Return (X, Y) of the center of cell containing provided text 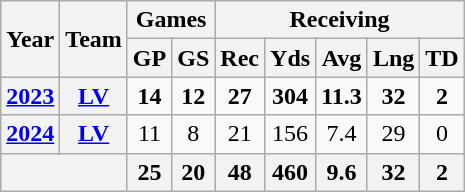
11.3 (342, 96)
25 (149, 172)
460 (290, 172)
TD (442, 58)
2024 (30, 134)
Games (170, 20)
21 (240, 134)
2023 (30, 96)
Lng (393, 58)
GS (194, 58)
11 (149, 134)
Yds (290, 58)
304 (290, 96)
156 (290, 134)
GP (149, 58)
20 (194, 172)
Receiving (340, 20)
29 (393, 134)
8 (194, 134)
48 (240, 172)
12 (194, 96)
14 (149, 96)
Year (30, 39)
Rec (240, 58)
7.4 (342, 134)
0 (442, 134)
9.6 (342, 172)
Avg (342, 58)
27 (240, 96)
Team (94, 39)
